Locate the cell with the specified text and output its (x, y) center coordinate. 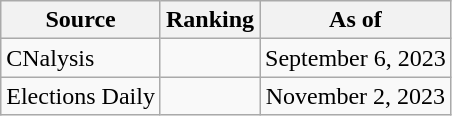
Elections Daily (81, 96)
September 6, 2023 (356, 58)
November 2, 2023 (356, 96)
Ranking (210, 20)
Source (81, 20)
As of (356, 20)
CNalysis (81, 58)
